Output the [x, y] coordinate of the center of the cell containing the given text.  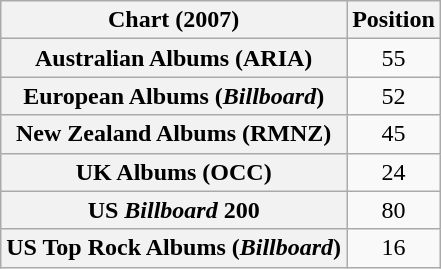
Chart (2007) [174, 20]
45 [394, 134]
New Zealand Albums (RMNZ) [174, 134]
80 [394, 210]
Australian Albums (ARIA) [174, 58]
24 [394, 172]
US Top Rock Albums (Billboard) [174, 248]
US Billboard 200 [174, 210]
European Albums (Billboard) [174, 96]
52 [394, 96]
UK Albums (OCC) [174, 172]
55 [394, 58]
Position [394, 20]
16 [394, 248]
